Pinpoint the cell where the given text exists, returning its (x, y) midpoint coordinate. 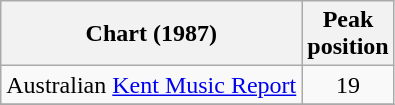
Australian Kent Music Report (152, 85)
Chart (1987) (152, 34)
19 (348, 85)
Peakposition (348, 34)
